Scan for the cell matching the given text and deliver its [X, Y] coordinate at center. 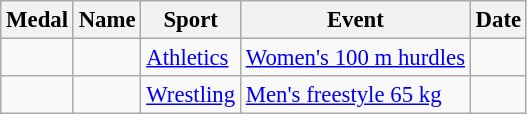
Name [107, 20]
Wrestling [191, 95]
Women's 100 m hurdles [355, 58]
Medal [38, 20]
Sport [191, 20]
Men's freestyle 65 kg [355, 95]
Athletics [191, 58]
Event [355, 20]
Date [498, 20]
